For the text-containing cell, return its midpoint in (x, y) coordinate format. 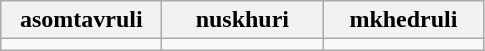
asomtavruli (82, 20)
nuskhuri (242, 20)
mkhedruli (404, 20)
